Scan for the cell matching the given text and deliver its [x, y] coordinate at center. 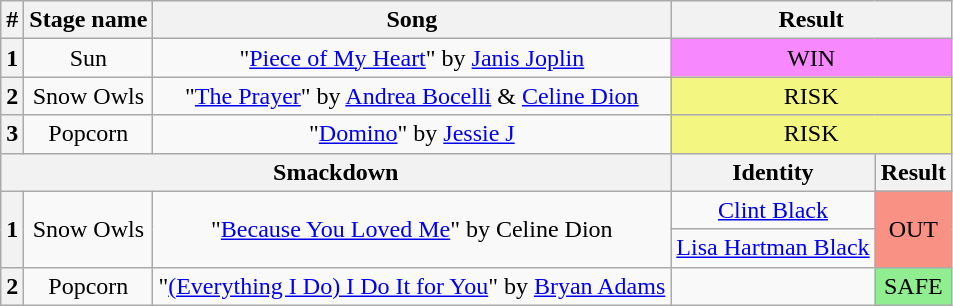
3 [12, 134]
"Domino" by Jessie J [412, 134]
WIN [812, 58]
Identity [773, 172]
"Piece of My Heart" by Janis Joplin [412, 58]
"(Everything I Do) I Do It for You" by Bryan Adams [412, 286]
OUT [913, 229]
Stage name [88, 20]
Clint Black [773, 210]
Lisa Hartman Black [773, 248]
SAFE [913, 286]
Smackdown [336, 172]
"Because You Loved Me" by Celine Dion [412, 229]
Sun [88, 58]
Song [412, 20]
"The Prayer" by Andrea Bocelli & Celine Dion [412, 96]
# [12, 20]
